From the cell containing the given text, extract its center point as [x, y] coordinate. 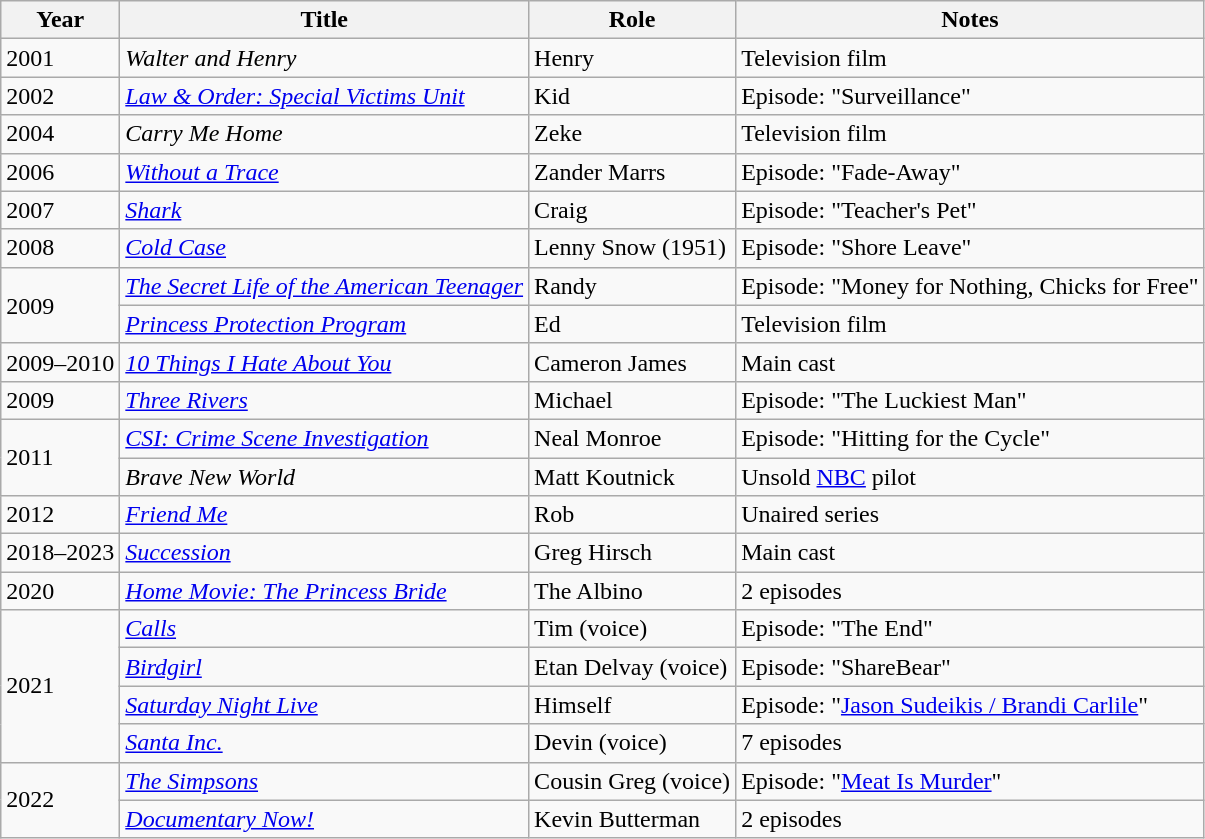
Shark [324, 210]
Episode: "Money for Nothing, Chicks for Free" [970, 286]
Zeke [632, 134]
Unaired series [970, 515]
Matt Koutnick [632, 477]
Saturday Night Live [324, 705]
Unsold NBC pilot [970, 477]
2009–2010 [60, 362]
2020 [60, 591]
Cousin Greg (voice) [632, 781]
Episode: "The Luckiest Man" [970, 400]
Title [324, 20]
Brave New World [324, 477]
Carry Me Home [324, 134]
Lenny Snow (1951) [632, 248]
Santa Inc. [324, 743]
Princess Protection Program [324, 324]
Episode: "Teacher's Pet" [970, 210]
Succession [324, 553]
Episode: "Surveillance" [970, 96]
Etan Delvay (voice) [632, 667]
10 Things I Hate About You [324, 362]
Episode: "Fade-Away" [970, 172]
2022 [60, 800]
Greg Hirsch [632, 553]
2021 [60, 686]
Three Rivers [324, 400]
Law & Order: Special Victims Unit [324, 96]
Episode: "The End" [970, 629]
Himself [632, 705]
Friend Me [324, 515]
2004 [60, 134]
Kevin Butterman [632, 819]
Birdgirl [324, 667]
Episode: "ShareBear" [970, 667]
Walter and Henry [324, 58]
Home Movie: The Princess Bride [324, 591]
Year [60, 20]
Documentary Now! [324, 819]
The Albino [632, 591]
The Secret Life of the American Teenager [324, 286]
Episode: "Shore Leave" [970, 248]
2006 [60, 172]
2011 [60, 457]
Role [632, 20]
Episode: "Jason Sudeikis / Brandi Carlile" [970, 705]
Zander Marrs [632, 172]
2012 [60, 515]
Calls [324, 629]
Rob [632, 515]
2008 [60, 248]
2002 [60, 96]
Ed [632, 324]
Tim (voice) [632, 629]
Cold Case [324, 248]
Neal Monroe [632, 438]
CSI: Crime Scene Investigation [324, 438]
Without a Trace [324, 172]
Kid [632, 96]
7 episodes [970, 743]
Notes [970, 20]
The Simpsons [324, 781]
2018–2023 [60, 553]
Michael [632, 400]
Episode: "Hitting for the Cycle" [970, 438]
Craig [632, 210]
Devin (voice) [632, 743]
2007 [60, 210]
2001 [60, 58]
Henry [632, 58]
Randy [632, 286]
Cameron James [632, 362]
Episode: "Meat Is Murder" [970, 781]
